Extract the (x, y) coordinate from the center of the cell holding the provided text.  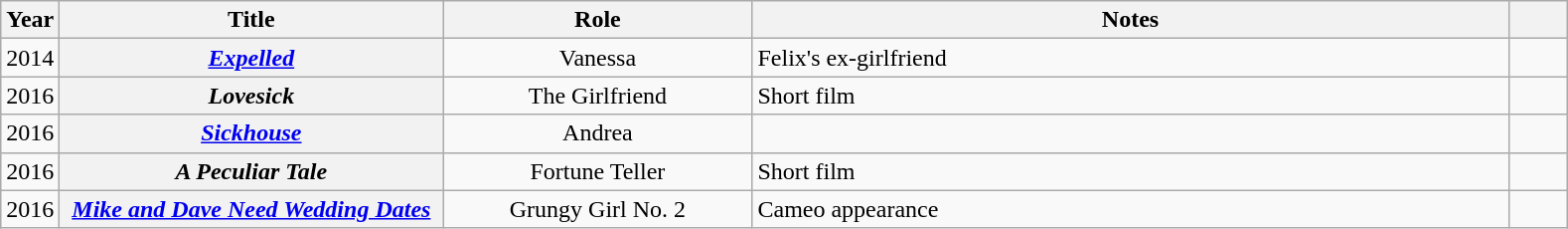
Year (30, 20)
Mike and Dave Need Wedding Dates (251, 209)
Cameo appearance (1131, 209)
Fortune Teller (598, 171)
The Girlfriend (598, 96)
Felix's ex-girlfriend (1131, 58)
Andrea (598, 133)
Vanessa (598, 58)
A Peculiar Tale (251, 171)
Notes (1131, 20)
Lovesick (251, 96)
Title (251, 20)
Expelled (251, 58)
2014 (30, 58)
Sickhouse (251, 133)
Role (598, 20)
Grungy Girl No. 2 (598, 209)
